Return the (x, y) coordinate for the center point of the cell that contains the specified text.  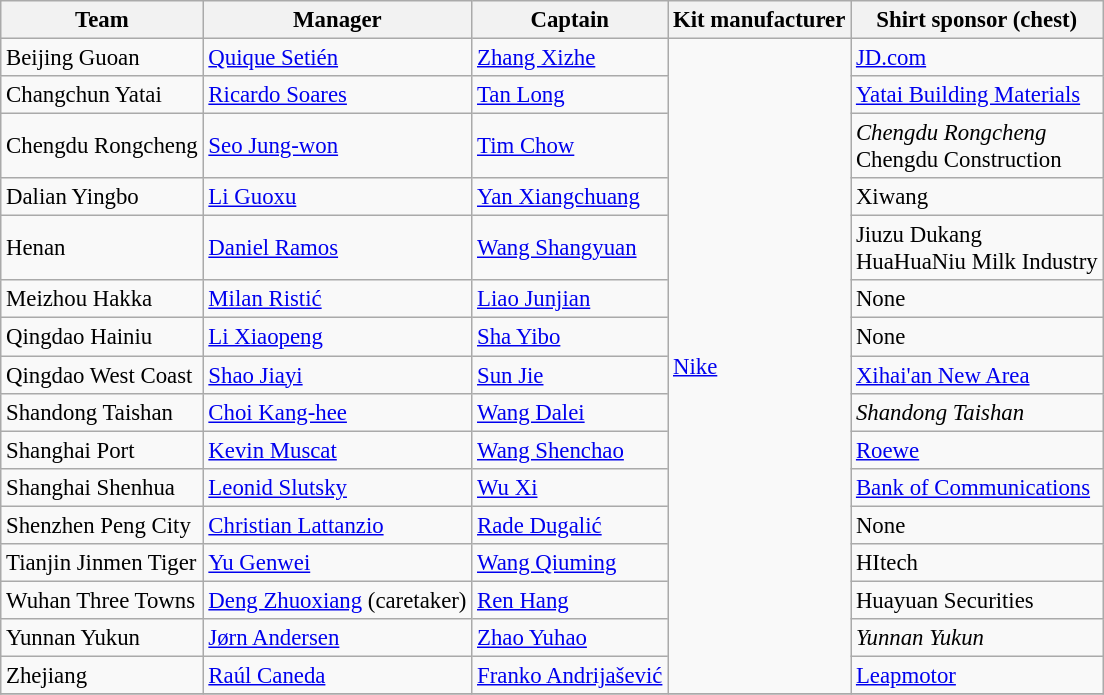
Tianjin Jinmen Tiger (102, 563)
Qingdao Hainiu (102, 337)
Xiwang (977, 197)
Manager (338, 20)
Meizhou Hakka (102, 299)
Li Guoxu (338, 197)
HItech (977, 563)
Ricardo Soares (338, 95)
Liao Junjian (570, 299)
Yatai Building Materials (977, 95)
Franko Andrijašević (570, 675)
Shanghai Shenhua (102, 487)
Rade Dugalić (570, 525)
Kevin Muscat (338, 450)
Zhao Yuhao (570, 638)
Yu Genwei (338, 563)
JD.com (977, 58)
Li Xiaopeng (338, 337)
Wuhan Three Towns (102, 600)
Daniel Ramos (338, 248)
Shao Jiayi (338, 375)
Captain (570, 20)
Shenzhen Peng City (102, 525)
Qingdao West Coast (102, 375)
Sha Yibo (570, 337)
Nike (760, 367)
Leapmotor (977, 675)
Dalian Yingbo (102, 197)
Chengdu Rongcheng (102, 146)
Sun Jie (570, 375)
Changchun Yatai (102, 95)
Deng Zhuoxiang (caretaker) (338, 600)
Xihai'an New Area (977, 375)
Jiuzu DukangHuaHuaNiu Milk Industry (977, 248)
Team (102, 20)
Ren Hang (570, 600)
Shirt sponsor (chest) (977, 20)
Jørn Andersen (338, 638)
Choi Kang-hee (338, 412)
Seo Jung-won (338, 146)
Zhang Xizhe (570, 58)
Milan Ristić (338, 299)
Raúl Caneda (338, 675)
Henan (102, 248)
Quique Setién (338, 58)
Bank of Communications (977, 487)
Yan Xiangchuang (570, 197)
Kit manufacturer (760, 20)
Wang Shangyuan (570, 248)
Wang Shenchao (570, 450)
Beijing Guoan (102, 58)
Wang Dalei (570, 412)
Roewe (977, 450)
Zhejiang (102, 675)
Wang Qiuming (570, 563)
Christian Lattanzio (338, 525)
Tan Long (570, 95)
Huayuan Securities (977, 600)
Wu Xi (570, 487)
Tim Chow (570, 146)
Leonid Slutsky (338, 487)
Shanghai Port (102, 450)
Chengdu RongchengChengdu Construction (977, 146)
